Provide the (X, Y) coordinate of the cell's center where the given text is located.  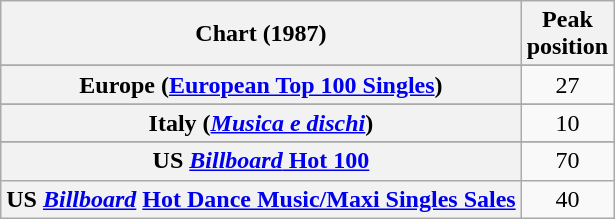
70 (567, 161)
40 (567, 199)
Chart (1987) (261, 34)
27 (567, 85)
Italy (Musica e dischi) (261, 123)
US Billboard Hot 100 (261, 161)
US Billboard Hot Dance Music/Maxi Singles Sales (261, 199)
Europe (European Top 100 Singles) (261, 85)
10 (567, 123)
Peakposition (567, 34)
